Find where the given text appears and provide that cell's center as (x, y) coordinate. 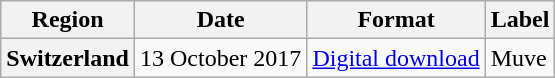
Format (396, 20)
Switzerland (68, 58)
13 October 2017 (220, 58)
Muve (520, 58)
Region (68, 20)
Date (220, 20)
Label (520, 20)
Digital download (396, 58)
